Scan for the cell matching the given text and deliver its [X, Y] coordinate at center. 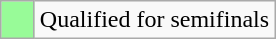
Qualified for semifinals [154, 20]
